From the cell containing the given text, extract its center point as (x, y) coordinate. 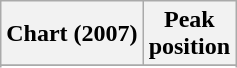
Chart (2007) (72, 34)
Peakposition (189, 34)
